Return the [X, Y] coordinate for the center point of the cell that contains the specified text.  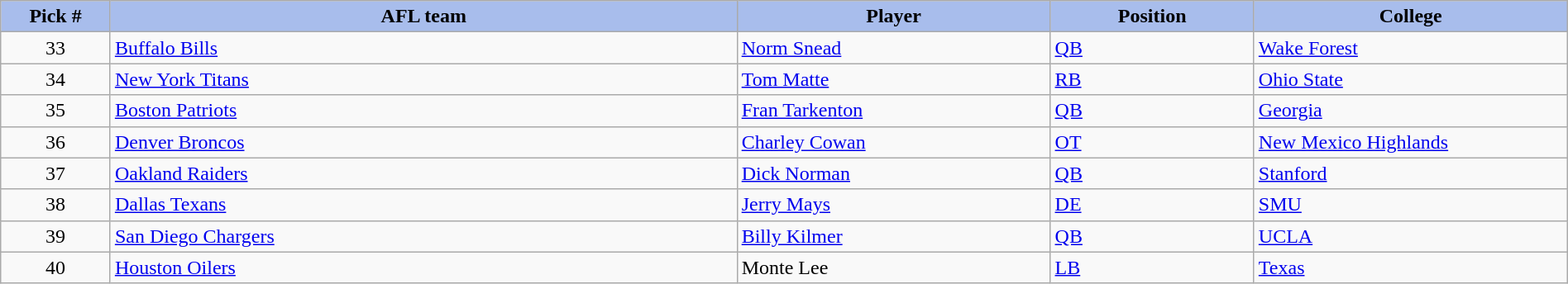
34 [56, 79]
Dallas Texans [423, 205]
Position [1152, 17]
RB [1152, 79]
38 [56, 205]
Boston Patriots [423, 111]
Billy Kilmer [893, 236]
36 [56, 142]
College [1411, 17]
Ohio State [1411, 79]
Texas [1411, 267]
35 [56, 111]
Jerry Mays [893, 205]
Tom Matte [893, 79]
AFL team [423, 17]
Charley Cowan [893, 142]
Player [893, 17]
New York Titans [423, 79]
33 [56, 48]
DE [1152, 205]
Fran Tarkenton [893, 111]
Norm Snead [893, 48]
39 [56, 236]
37 [56, 173]
San Diego Chargers [423, 236]
Monte Lee [893, 267]
New Mexico Highlands [1411, 142]
UCLA [1411, 236]
OT [1152, 142]
Denver Broncos [423, 142]
LB [1152, 267]
Dick Norman [893, 173]
Oakland Raiders [423, 173]
Stanford [1411, 173]
40 [56, 267]
Pick # [56, 17]
Buffalo Bills [423, 48]
Houston Oilers [423, 267]
SMU [1411, 205]
Georgia [1411, 111]
Wake Forest [1411, 48]
